Provide the [x, y] coordinate of the cell's center where the given text is located.  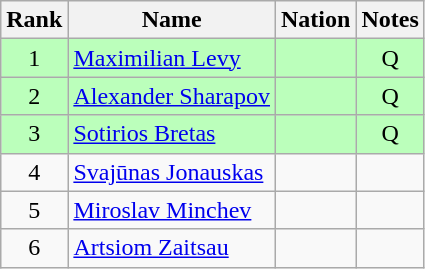
Sotirios Bretas [172, 134]
1 [34, 58]
Nation [316, 20]
3 [34, 134]
Name [172, 20]
6 [34, 248]
Rank [34, 20]
Miroslav Minchev [172, 210]
4 [34, 172]
Svajūnas Jonauskas [172, 172]
Maximilian Levy [172, 58]
Artsiom Zaitsau [172, 248]
Alexander Sharapov [172, 96]
5 [34, 210]
Notes [390, 20]
2 [34, 96]
